Return (x, y) of the center of cell containing provided text 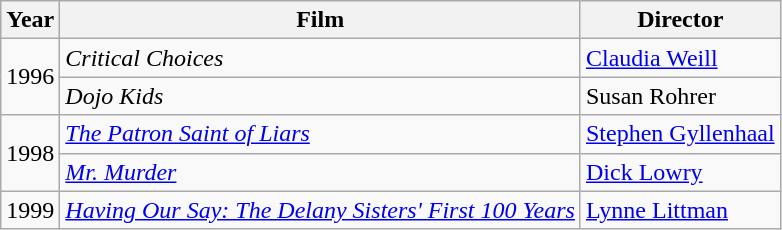
Claudia Weill (680, 58)
1998 (30, 153)
Having Our Say: The Delany Sisters' First 100 Years (320, 210)
Dojo Kids (320, 96)
Stephen Gyllenhaal (680, 134)
Film (320, 20)
Mr. Murder (320, 172)
1999 (30, 210)
The Patron Saint of Liars (320, 134)
1996 (30, 77)
Dick Lowry (680, 172)
Director (680, 20)
Lynne Littman (680, 210)
Susan Rohrer (680, 96)
Year (30, 20)
Critical Choices (320, 58)
